Scan for the cell matching the given text and deliver its [X, Y] coordinate at center. 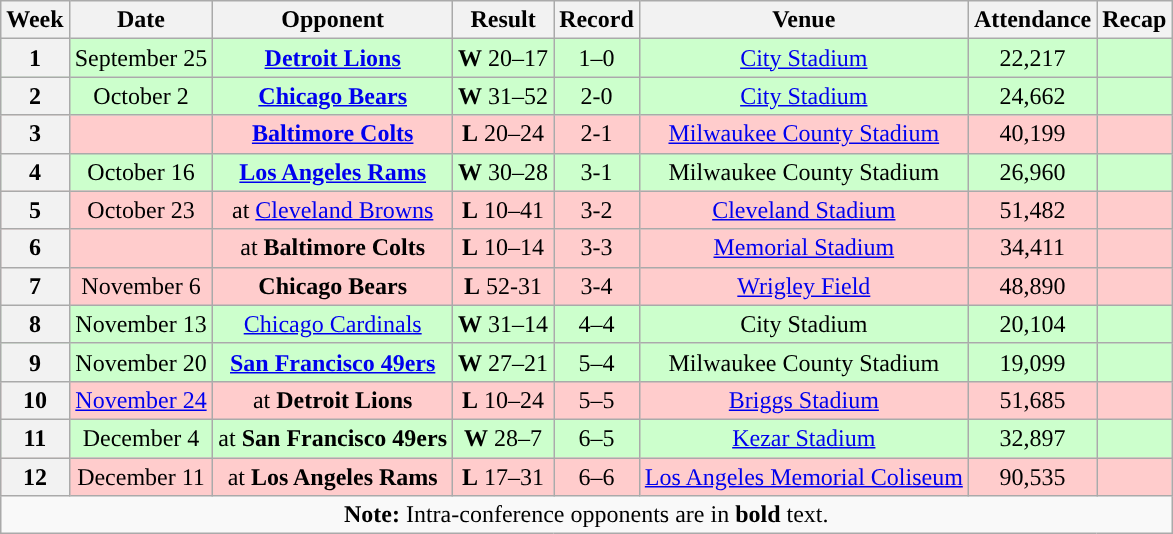
20,104 [1032, 324]
4 [35, 172]
Venue [804, 20]
W 27–21 [504, 362]
L 17–31 [504, 477]
12 [35, 477]
3-1 [597, 172]
5–5 [597, 400]
5–4 [597, 362]
34,411 [1032, 248]
at Los Angeles Rams [333, 477]
6 [35, 248]
Briggs Stadium [804, 400]
Result [504, 20]
2 [35, 96]
at Detroit Lions [333, 400]
at Cleveland Browns [333, 210]
Baltimore Colts [333, 134]
40,199 [1032, 134]
Los Angeles Memorial Coliseum [804, 477]
San Francisco 49ers [333, 362]
October 23 [141, 210]
L 20–24 [504, 134]
51,482 [1032, 210]
6–5 [597, 438]
6–6 [597, 477]
Wrigley Field [804, 286]
48,890 [1032, 286]
Week [35, 20]
Cleveland Stadium [804, 210]
at San Francisco 49ers [333, 438]
3-3 [597, 248]
December 11 [141, 477]
at Baltimore Colts [333, 248]
3 [35, 134]
L 10–41 [504, 210]
November 24 [141, 400]
24,662 [1032, 96]
9 [35, 362]
November 20 [141, 362]
8 [35, 324]
October 16 [141, 172]
W 31–14 [504, 324]
Los Angeles Rams [333, 172]
L 10–24 [504, 400]
Attendance [1032, 20]
3-4 [597, 286]
December 4 [141, 438]
1 [35, 58]
Memorial Stadium [804, 248]
10 [35, 400]
Date [141, 20]
3-2 [597, 210]
22,217 [1032, 58]
W 20–17 [504, 58]
L 52-31 [504, 286]
W 31–52 [504, 96]
26,960 [1032, 172]
2-0 [597, 96]
Detroit Lions [333, 58]
51,685 [1032, 400]
Kezar Stadium [804, 438]
5 [35, 210]
Note: Intra-conference opponents are in bold text. [586, 515]
Chicago Cardinals [333, 324]
2-1 [597, 134]
November 6 [141, 286]
1–0 [597, 58]
W 30–28 [504, 172]
7 [35, 286]
November 13 [141, 324]
W 28–7 [504, 438]
32,897 [1032, 438]
September 25 [141, 58]
19,099 [1032, 362]
Recap [1134, 20]
4–4 [597, 324]
L 10–14 [504, 248]
90,535 [1032, 477]
October 2 [141, 96]
Opponent [333, 20]
Record [597, 20]
11 [35, 438]
